Identify which cell holds the provided text, then report its (x, y) central coordinate. 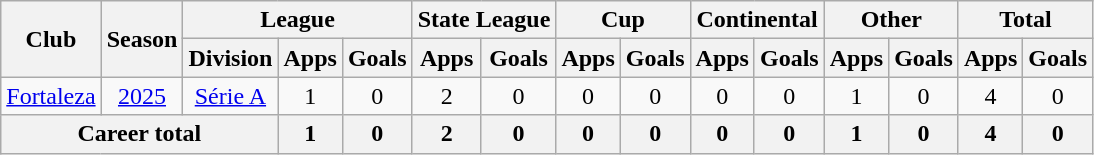
Career total (140, 134)
Série A (230, 96)
Other (891, 20)
2025 (142, 96)
Total (1025, 20)
Continental (757, 20)
State League (484, 20)
Division (230, 58)
League (298, 20)
Fortaleza (51, 96)
Club (51, 39)
Cup (623, 20)
Season (142, 39)
